Extract the (X, Y) coordinate from the center of the cell holding the provided text.  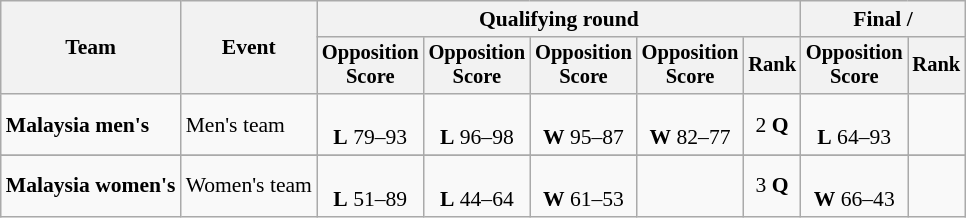
Malaysia men's (91, 124)
Qualifying round (559, 19)
L 79–93 (370, 124)
Final / (883, 19)
Women's team (249, 186)
W 61–53 (584, 186)
2 Q (772, 124)
L 96–98 (478, 124)
3 Q (772, 186)
L 64–93 (854, 124)
W 82–77 (690, 124)
Event (249, 48)
W 95–87 (584, 124)
L 44–64 (478, 186)
Malaysia women's (91, 186)
L 51–89 (370, 186)
Team (91, 48)
Men's team (249, 124)
W 66–43 (854, 186)
